Locate the cell with the specified text and output its [X, Y] center coordinate. 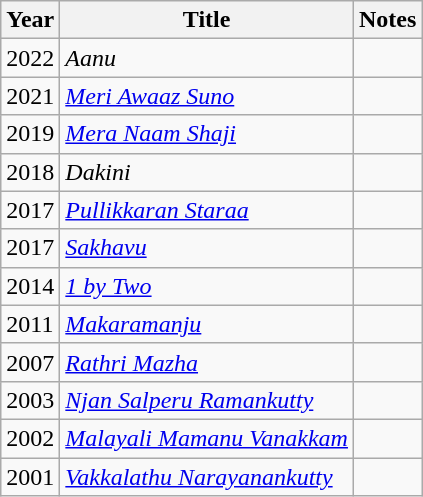
2007 [30, 362]
Makaramanju [207, 324]
Vakkalathu Narayanankutty [207, 477]
2011 [30, 324]
Meri Awaaz Suno [207, 96]
Notes [387, 20]
Mera Naam Shaji [207, 134]
Pullikkaran Staraa [207, 210]
2018 [30, 172]
Year [30, 20]
Aanu [207, 58]
Rathri Mazha [207, 362]
Dakini [207, 172]
2003 [30, 400]
Sakhavu [207, 248]
Title [207, 20]
2019 [30, 134]
2014 [30, 286]
Malayali Mamanu Vanakkam [207, 438]
2001 [30, 477]
Njan Salperu Ramankutty [207, 400]
2021 [30, 96]
2002 [30, 438]
2022 [30, 58]
1 by Two [207, 286]
